Determine the (X, Y) coordinate at the center of the cell enclosing the given text.  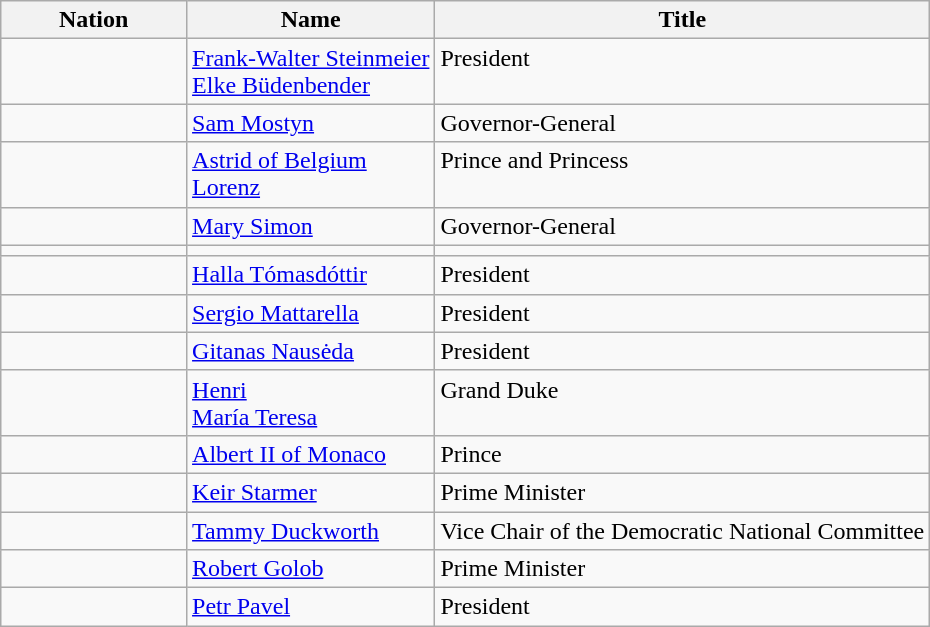
Mary Simon (311, 226)
Henri María Teresa (311, 402)
Robert Golob (311, 569)
Astrid of Belgium Lorenz (311, 174)
Albert II of Monaco (311, 454)
Sergio Mattarella (311, 313)
Nation (94, 20)
Tammy Duckworth (311, 531)
Sam Mostyn (311, 123)
Halla Tómasdóttir (311, 275)
Keir Starmer (311, 492)
Petr Pavel (311, 607)
Frank-Walter Steinmeier Elke Büdenbender (311, 72)
Gitanas Nausėda (311, 351)
Grand Duke (682, 402)
Prince and Princess (682, 174)
Name (311, 20)
Vice Chair of the Democratic National Committee (682, 531)
Title (682, 20)
Prince (682, 454)
